Return (X, Y) of the center of cell containing provided text 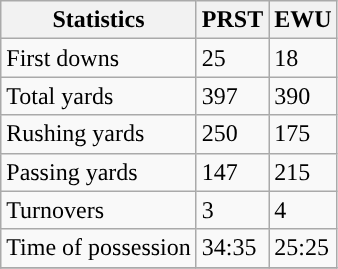
Statistics (99, 20)
397 (232, 96)
250 (232, 134)
3 (232, 210)
25 (232, 58)
4 (303, 210)
Turnovers (99, 210)
25:25 (303, 248)
18 (303, 58)
First downs (99, 58)
Passing yards (99, 172)
Total yards (99, 96)
Rushing yards (99, 134)
147 (232, 172)
Time of possession (99, 248)
PRST (232, 20)
390 (303, 96)
175 (303, 134)
EWU (303, 20)
215 (303, 172)
34:35 (232, 248)
